Return [X, Y] of the center of cell containing provided text 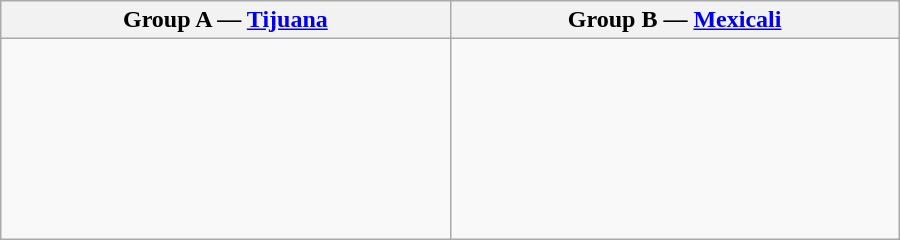
Group B — Mexicali [674, 20]
Group A — Tijuana [226, 20]
